Pinpoint the cell where the given text exists, returning its (X, Y) midpoint coordinate. 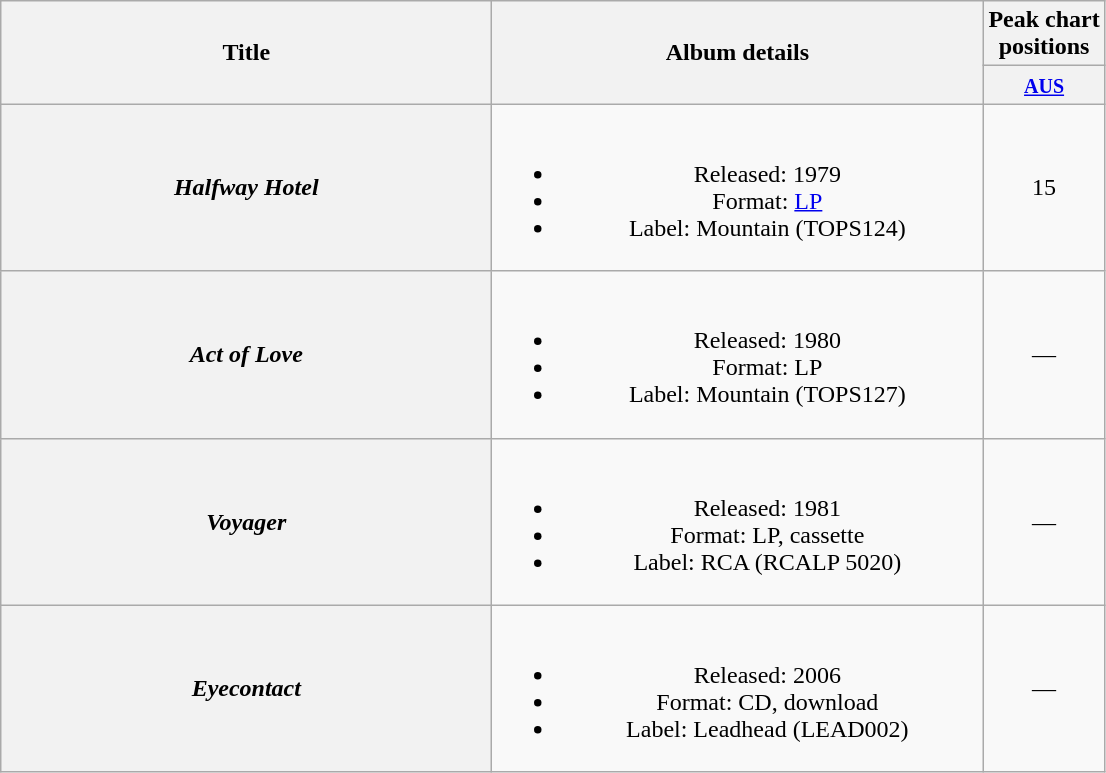
Eyecontact (246, 688)
Voyager (246, 522)
Halfway Hotel (246, 188)
Released: 1980Format: LPLabel: Mountain (TOPS127) (738, 354)
Album details (738, 52)
Released: 2006Format: CD, downloadLabel: Leadhead (LEAD002) (738, 688)
AUS (1044, 85)
Peak chartpositions (1044, 34)
Act of Love (246, 354)
Title (246, 52)
15 (1044, 188)
Released: 1979Format: LPLabel: Mountain (TOPS124) (738, 188)
Released: 1981Format: LP, cassetteLabel: RCA (RCALP 5020) (738, 522)
